Determine the (x, y) coordinate at the center of the cell enclosing the given text.  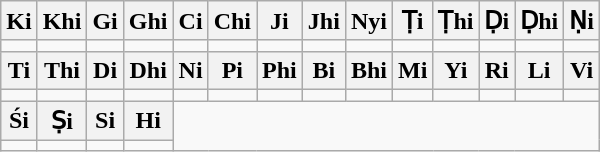
Ri (497, 70)
Si (105, 120)
Ghi (148, 21)
Vi (582, 70)
Bhi (368, 70)
Nyi (368, 21)
Jhi (324, 21)
Phi (280, 70)
Thi (62, 70)
Chi (232, 21)
Dhi (148, 70)
Ti (19, 70)
Śi (19, 120)
Ṣi (62, 120)
Yi (456, 70)
Ḍhi (540, 21)
Ji (280, 21)
Khi (62, 21)
Mi (412, 70)
Di (105, 70)
Gi (105, 21)
Pi (232, 70)
Ṭhi (456, 21)
Ṭi (412, 21)
Ni (190, 70)
Ki (19, 21)
Bi (324, 70)
Ci (190, 21)
Li (540, 70)
Ḍi (497, 21)
Ṇi (582, 21)
Hi (148, 120)
